Locate the cell with the specified text and output its (X, Y) center coordinate. 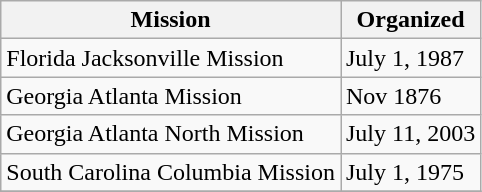
Florida Jacksonville Mission (171, 58)
July 1, 1987 (410, 58)
Georgia Atlanta North Mission (171, 134)
Georgia Atlanta Mission (171, 96)
July 11, 2003 (410, 134)
Mission (171, 20)
Organized (410, 20)
July 1, 1975 (410, 172)
Nov 1876 (410, 96)
South Carolina Columbia Mission (171, 172)
